From the cell containing the given text, extract its center point as (X, Y) coordinate. 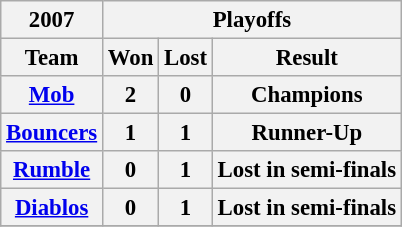
2 (130, 95)
Won (130, 58)
Champions (306, 95)
Lost (186, 58)
Result (306, 58)
Mob (52, 95)
Runner-Up (306, 133)
Diablos (52, 208)
Rumble (52, 170)
Team (52, 58)
2007 (52, 20)
Playoffs (252, 20)
Bouncers (52, 133)
